For the text-containing cell, return its midpoint in [x, y] coordinate format. 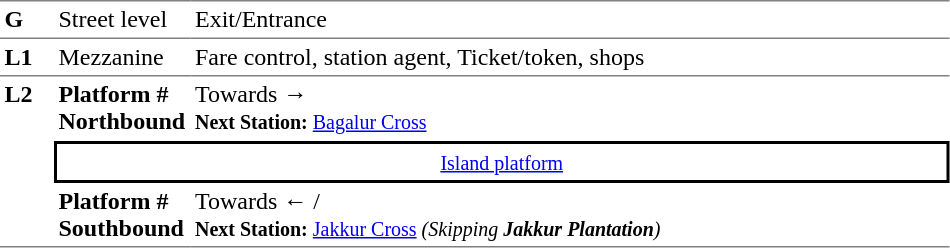
Street level [122, 20]
Platform #Northbound [122, 108]
Mezzanine [122, 58]
Towards ← / Next Station: Jakkur Cross (Skipping Jakkur Plantation) [570, 215]
Towards → Next Station: Bagalur Cross [570, 108]
G [27, 20]
Fare control, station agent, Ticket/token, shops [570, 58]
L1 [27, 58]
L2 [27, 162]
Island platform [502, 162]
Platform #Southbound [122, 215]
Exit/Entrance [570, 20]
